Scan for the cell matching the given text and deliver its [X, Y] coordinate at center. 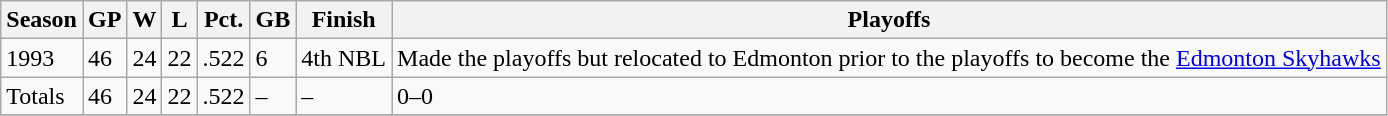
W [144, 20]
Finish [344, 20]
0–0 [890, 96]
Pct. [224, 20]
1993 [42, 58]
L [180, 20]
Made the playoffs but relocated to Edmonton prior to the playoffs to become the Edmonton Skyhawks [890, 58]
GB [273, 20]
4th NBL [344, 58]
6 [273, 58]
GP [104, 20]
Totals [42, 96]
Playoffs [890, 20]
Season [42, 20]
